Return (X, Y) of the center of cell containing provided text 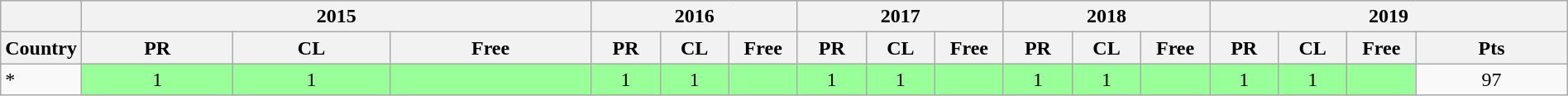
Pts (1492, 48)
2015 (336, 17)
2017 (900, 17)
2018 (1107, 17)
2016 (695, 17)
Country (41, 48)
97 (1492, 79)
2019 (1389, 17)
* (41, 79)
